Output the [X, Y] coordinate of the center of the cell containing the given text.  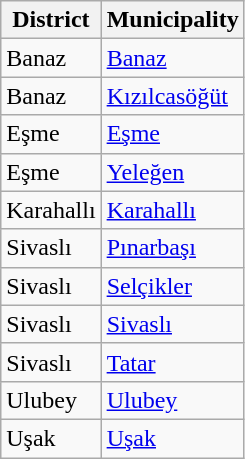
Selçikler [172, 286]
Tatar [172, 362]
District [51, 20]
Municipality [172, 20]
Pınarbaşı [172, 248]
Kızılcasöğüt [172, 96]
Yeleğen [172, 172]
